Identify which cell holds the provided text, then report its [x, y] central coordinate. 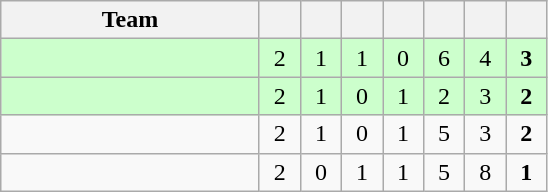
8 [486, 172]
4 [486, 58]
Team [130, 20]
6 [444, 58]
